From the cell containing the given text, extract its center point as (X, Y) coordinate. 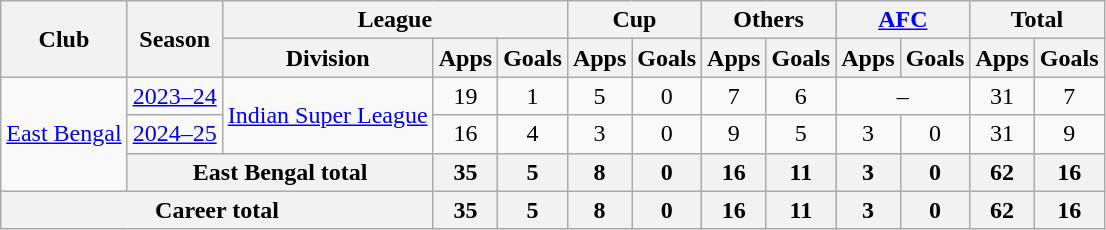
2023–24 (174, 96)
Division (328, 58)
1 (533, 96)
Career total (217, 210)
East Bengal (64, 134)
– (903, 96)
Season (174, 39)
Club (64, 39)
Total (1037, 20)
East Bengal total (280, 172)
4 (533, 134)
Others (769, 20)
AFC (903, 20)
19 (465, 96)
League (394, 20)
Indian Super League (328, 115)
2024–25 (174, 134)
Cup (634, 20)
6 (801, 96)
